Capture the cell that displays the provided text and extract its [x, y] central coordinate. 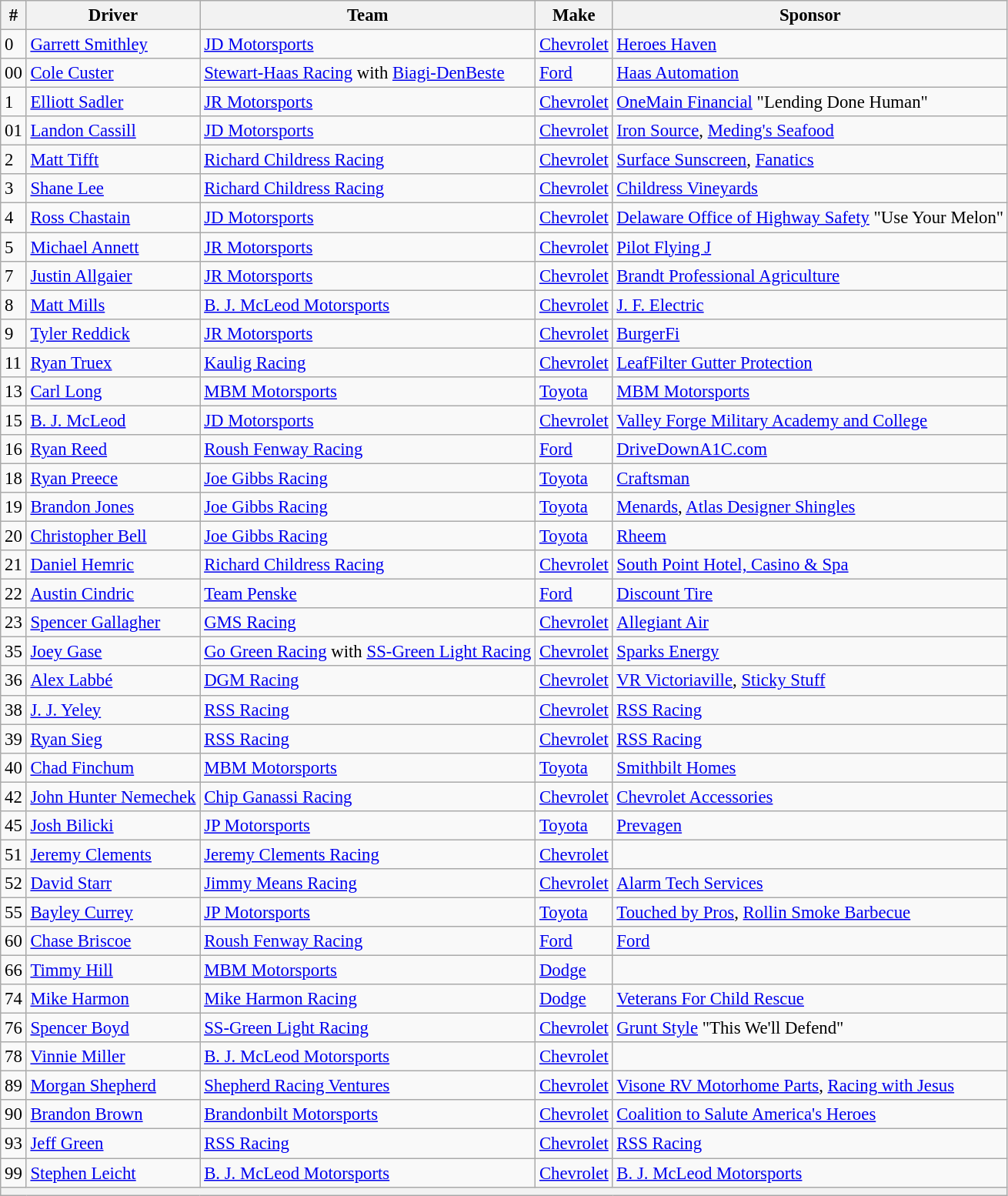
11 [14, 362]
52 [14, 884]
Coalition to Salute America's Heroes [809, 1115]
Garrett Smithley [113, 45]
Discount Tire [809, 594]
Surface Sunscreen, Fanatics [809, 160]
42 [14, 797]
Menards, Atlas Designer Shingles [809, 507]
Elliott Sadler [113, 102]
Ryan Preece [113, 478]
Prevagen [809, 826]
Spencer Gallagher [113, 623]
Grunt Style "This We'll Defend" [809, 1028]
Morgan Shepherd [113, 1086]
DGM Racing [368, 681]
J. J. Yeley [113, 710]
Brandonbilt Motorsports [368, 1115]
23 [14, 623]
5 [14, 247]
Jeremy Clements [113, 854]
Chad Finchum [113, 767]
B. J. McLeod [113, 420]
35 [14, 652]
16 [14, 449]
Jimmy Means Racing [368, 884]
Sponsor [809, 15]
DriveDownA1C.com [809, 449]
Ryan Reed [113, 449]
40 [14, 767]
Allegiant Air [809, 623]
Chevrolet Accessories [809, 797]
21 [14, 565]
9 [14, 333]
Childress Vineyards [809, 189]
Kaulig Racing [368, 362]
Go Green Racing with SS-Green Light Racing [368, 652]
Justin Allgaier [113, 276]
2 [14, 160]
# [14, 15]
Stephen Leicht [113, 1173]
74 [14, 999]
Brandon Jones [113, 507]
Spencer Boyd [113, 1028]
4 [14, 218]
Matt Mills [113, 305]
Alarm Tech Services [809, 884]
39 [14, 739]
Cole Custer [113, 73]
Sparks Energy [809, 652]
Make [574, 15]
8 [14, 305]
45 [14, 826]
78 [14, 1057]
Ross Chastain [113, 218]
Delaware Office of Highway Safety "Use Your Melon" [809, 218]
Chip Ganassi Racing [368, 797]
Ryan Sieg [113, 739]
7 [14, 276]
Bayley Currey [113, 912]
BurgerFi [809, 333]
Stewart-Haas Racing with Biagi-DenBeste [368, 73]
VR Victoriaville, Sticky Stuff [809, 681]
93 [14, 1144]
Brandt Professional Agriculture [809, 276]
GMS Racing [368, 623]
SS-Green Light Racing [368, 1028]
Daniel Hemric [113, 565]
Matt Tifft [113, 160]
3 [14, 189]
J. F. Electric [809, 305]
Touched by Pros, Rollin Smoke Barbecue [809, 912]
55 [14, 912]
Jeff Green [113, 1144]
89 [14, 1086]
Vinnie Miller [113, 1057]
22 [14, 594]
Mike Harmon Racing [368, 999]
Alex Labbé [113, 681]
01 [14, 131]
18 [14, 478]
20 [14, 536]
38 [14, 710]
Iron Source, Meding's Seafood [809, 131]
Christopher Bell [113, 536]
90 [14, 1115]
Rheem [809, 536]
Michael Annett [113, 247]
15 [14, 420]
Tyler Reddick [113, 333]
Brandon Brown [113, 1115]
Mike Harmon [113, 999]
Team Penske [368, 594]
Shepherd Racing Ventures [368, 1086]
Team [368, 15]
13 [14, 392]
OneMain Financial "Lending Done Human" [809, 102]
LeafFilter Gutter Protection [809, 362]
Shane Lee [113, 189]
Veterans For Child Rescue [809, 999]
Ryan Truex [113, 362]
0 [14, 45]
South Point Hotel, Casino & Spa [809, 565]
Austin Cindric [113, 594]
Timmy Hill [113, 970]
Valley Forge Military Academy and College [809, 420]
1 [14, 102]
Smithbilt Homes [809, 767]
Craftsman [809, 478]
51 [14, 854]
99 [14, 1173]
Josh Bilicki [113, 826]
60 [14, 941]
David Starr [113, 884]
36 [14, 681]
Pilot Flying J [809, 247]
Haas Automation [809, 73]
00 [14, 73]
76 [14, 1028]
Landon Cassill [113, 131]
Heroes Haven [809, 45]
Visone RV Motorhome Parts, Racing with Jesus [809, 1086]
Chase Briscoe [113, 941]
19 [14, 507]
Carl Long [113, 392]
Joey Gase [113, 652]
Driver [113, 15]
Jeremy Clements Racing [368, 854]
66 [14, 970]
John Hunter Nemechek [113, 797]
